Determine the [X, Y] coordinate at the center of the cell enclosing the given text.  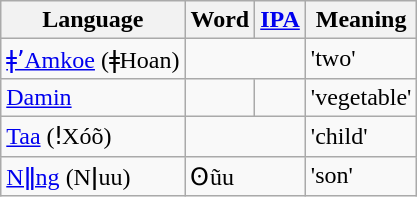
ǂʼAmkoe (ǂHoan) [93, 59]
Taa (ǃXóõ) [93, 136]
Language [93, 20]
'two' [361, 59]
Damin [93, 97]
Word [220, 20]
'child' [361, 136]
IPA [280, 20]
Meaning [361, 20]
'son' [361, 176]
'vegetable' [361, 97]
Nǁng (Nǀuu) [93, 176]
ʘũu [245, 176]
